Scan for the cell matching the given text and deliver its [x, y] coordinate at center. 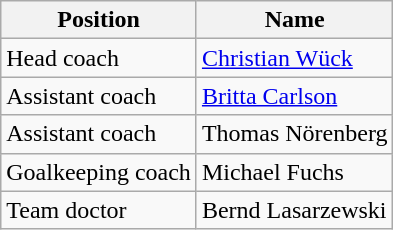
Goalkeeping coach [99, 172]
Michael Fuchs [294, 172]
Head coach [99, 58]
Position [99, 20]
Bernd Lasarzewski [294, 210]
Name [294, 20]
Thomas Nörenberg [294, 134]
Britta Carlson [294, 96]
Team doctor [99, 210]
Christian Wück [294, 58]
